Locate the cell with the specified text and output its (X, Y) center coordinate. 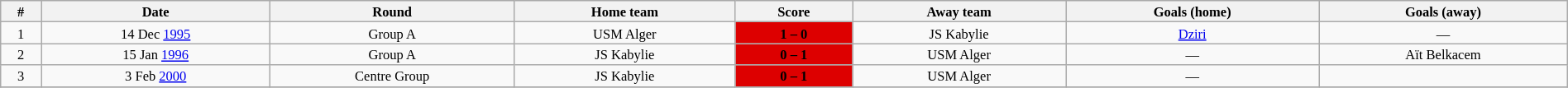
Round (392, 12)
1 – 0 (794, 33)
Date (155, 12)
Centre Group (392, 76)
# (22, 12)
2 (22, 54)
Home team (625, 12)
Score (794, 12)
Dziri (1193, 33)
1 (22, 33)
15 Jan 1996 (155, 54)
Goals (home) (1193, 12)
Away team (958, 12)
3 Feb 2000 (155, 76)
Goals (away) (1444, 12)
3 (22, 76)
14 Dec 1995 (155, 33)
Aït Belkacem (1444, 54)
